From the cell containing the given text, extract its center point as [x, y] coordinate. 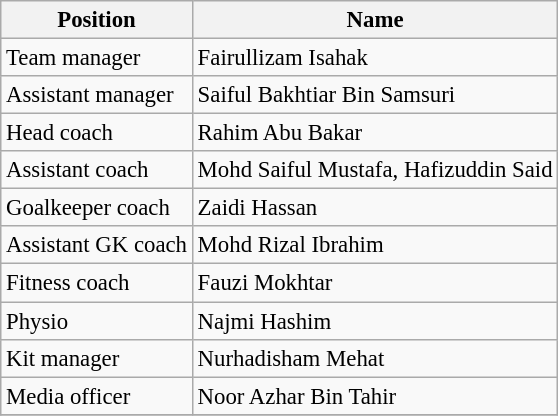
Position [97, 20]
Kit manager [97, 358]
Physio [97, 321]
Zaidi Hassan [375, 208]
Assistant GK coach [97, 245]
Nurhadisham Mehat [375, 358]
Rahim Abu Bakar [375, 133]
Najmi Hashim [375, 321]
Mohd Rizal Ibrahim [375, 245]
Fauzi Mokhtar [375, 283]
Head coach [97, 133]
Goalkeeper coach [97, 208]
Noor Azhar Bin Tahir [375, 396]
Assistant coach [97, 170]
Fitness coach [97, 283]
Media officer [97, 396]
Assistant manager [97, 95]
Saiful Bakhtiar Bin Samsuri [375, 95]
Team manager [97, 58]
Name [375, 20]
Mohd Saiful Mustafa, Hafizuddin Said [375, 170]
Fairullizam Isahak [375, 58]
